From the cell containing the given text, extract its center point as [X, Y] coordinate. 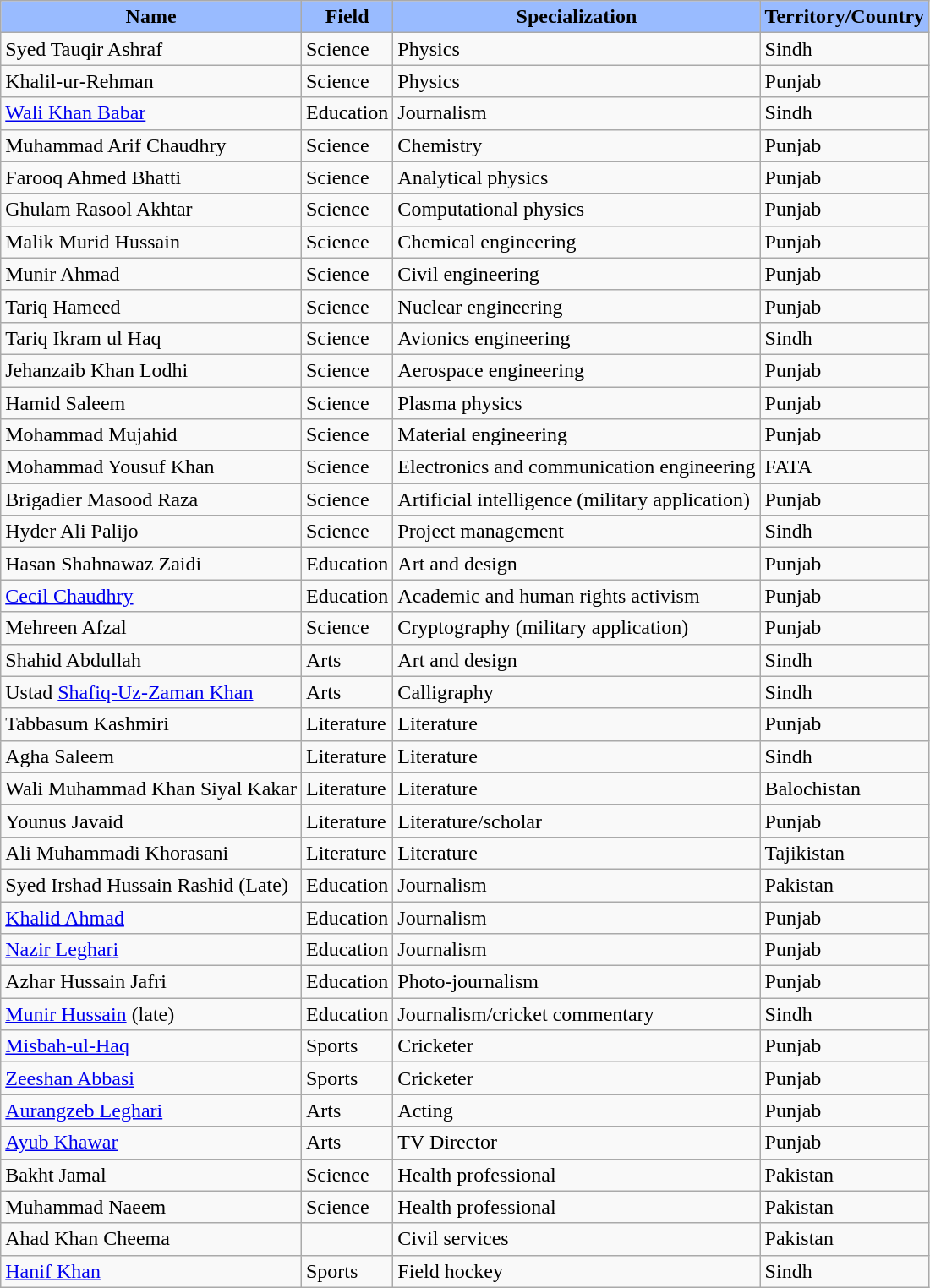
Field hockey [577, 1271]
Artificial intelligence (military application) [577, 499]
Munir Ahmad [151, 274]
Muhammad Arif Chaudhry [151, 145]
Computational physics [577, 210]
Nuclear engineering [577, 306]
Hasan Shahnawaz Zaidi [151, 564]
Tabbasum Kashmiri [151, 724]
Territory/Country [844, 17]
Aurangzeb Leghari [151, 1111]
Ghulam Rasool Akhtar [151, 210]
Mohammad Mujahid [151, 435]
Project management [577, 532]
Journalism/cricket commentary [577, 1014]
Ayub Khawar [151, 1143]
Civil engineering [577, 274]
Muhammad Naeem [151, 1207]
Zeeshan Abbasi [151, 1078]
Jehanzaib Khan Lodhi [151, 370]
Photo-journalism [577, 982]
Cryptography (military application) [577, 628]
Azhar Hussain Jafri [151, 982]
Plasma physics [577, 403]
Wali Muhammad Khan Siyal Kakar [151, 789]
Farooq Ahmed Bhatti [151, 177]
Civil services [577, 1239]
Cecil Chaudhry [151, 596]
Syed Irshad Hussain Rashid (Late) [151, 885]
Syed Tauqir Ashraf [151, 49]
Mehreen Afzal [151, 628]
Literature/scholar [577, 821]
Specialization [577, 17]
Name [151, 17]
Chemistry [577, 145]
Calligraphy [577, 692]
Nazir Leghari [151, 950]
Munir Hussain (late) [151, 1014]
Mohammad Yousuf Khan [151, 467]
Hamid Saleem [151, 403]
Acting [577, 1111]
Tariq Hameed [151, 306]
Brigadier Masood Raza [151, 499]
Tariq Ikram ul Haq [151, 338]
TV Director [577, 1143]
Agha Saleem [151, 756]
Hanif Khan [151, 1271]
Shahid Abdullah [151, 660]
Bakht Jamal [151, 1175]
Hyder Ali Palijo [151, 532]
Khalid Ahmad [151, 917]
Ustad Shafiq-Uz-Zaman Khan [151, 692]
Ahad Khan Cheema [151, 1239]
Misbah-ul-Haq [151, 1046]
Wali Khan Babar [151, 113]
Electronics and communication engineering [577, 467]
Aerospace engineering [577, 370]
Ali Muhammadi Khorasani [151, 853]
Younus Javaid [151, 821]
Khalil-ur-Rehman [151, 81]
Material engineering [577, 435]
Tajikistan [844, 853]
Analytical physics [577, 177]
Avionics engineering [577, 338]
Field [347, 17]
FATA [844, 467]
Chemical engineering [577, 242]
Academic and human rights activism [577, 596]
Malik Murid Hussain [151, 242]
Balochistan [844, 789]
